Search for the cell housing the specified text and yield its [x, y] center coordinate. 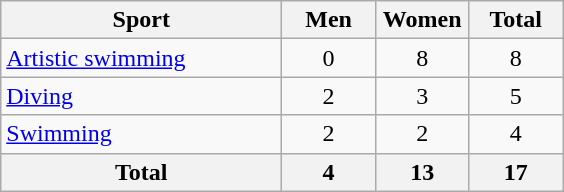
0 [329, 58]
13 [422, 172]
Men [329, 20]
5 [516, 96]
Diving [142, 96]
17 [516, 172]
Women [422, 20]
Artistic swimming [142, 58]
Swimming [142, 134]
Sport [142, 20]
3 [422, 96]
